Pinpoint the cell where the given text exists, returning its (X, Y) midpoint coordinate. 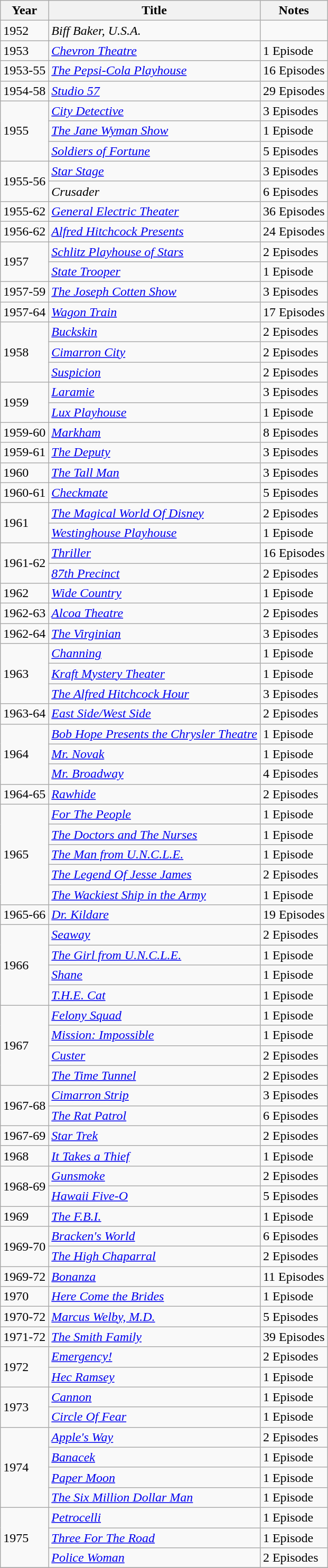
1953 (24, 51)
The Deputy (154, 452)
The Smith Family (154, 1337)
Cimarron City (154, 352)
Markham (154, 432)
1968-69 (24, 1186)
Bonanza (154, 1277)
1964 (24, 754)
Hawaii Five-O (154, 1196)
1970 (24, 1297)
It Takes a Thief (154, 1156)
1954-58 (24, 91)
Emergency! (154, 1357)
Buckskin (154, 332)
The Pepsi-Cola Playhouse (154, 71)
11 Episodes (294, 1277)
1971-72 (24, 1337)
The Tall Man (154, 473)
Bob Hope Presents the Chrysler Theatre (154, 734)
For The People (154, 814)
Here Come the Brides (154, 1297)
Circle Of Fear (154, 1417)
1953-55 (24, 71)
1969 (24, 1216)
City Detective (154, 111)
1975 (24, 1537)
Wide Country (154, 593)
1952 (24, 31)
1965-66 (24, 915)
The Legend Of Jesse James (154, 874)
Seaway (154, 935)
Dr. Kildare (154, 915)
Lux Playhouse (154, 412)
Apple's Way (154, 1437)
East Side/West Side (154, 714)
1968 (24, 1156)
Biff Baker, U.S.A. (154, 31)
Three For The Road (154, 1538)
General Electric Theater (154, 211)
Paper Moon (154, 1477)
Star Stage (154, 171)
Laramie (154, 392)
1959-61 (24, 452)
Mr. Novak (154, 754)
Bracken's World (154, 1236)
24 Episodes (294, 231)
1960-61 (24, 493)
1957-64 (24, 312)
1955-56 (24, 181)
The F.B.I. (154, 1216)
Soldiers of Fortune (154, 151)
Hec Ramsey (154, 1377)
1967-68 (24, 1106)
Chevron Theatre (154, 51)
Studio 57 (154, 91)
Rawhide (154, 794)
Felony Squad (154, 1015)
The Alfred Hitchcock Hour (154, 694)
1969-72 (24, 1277)
1957-59 (24, 292)
The Time Tunnel (154, 1075)
Mr. Broadway (154, 774)
Westinghouse Playhouse (154, 533)
1970-72 (24, 1317)
Title (154, 11)
Alfred Hitchcock Presents (154, 231)
1963-64 (24, 714)
The Jane Wyman Show (154, 131)
8 Episodes (294, 432)
1956-62 (24, 231)
1962-64 (24, 634)
Custer (154, 1055)
1969-70 (24, 1246)
Alcoa Theatre (154, 613)
Wagon Train (154, 312)
The Magical World Of Disney (154, 513)
Checkmate (154, 493)
1955 (24, 131)
17 Episodes (294, 312)
Crusader (154, 191)
1973 (24, 1407)
1958 (24, 352)
The Virginian (154, 634)
1957 (24, 262)
1967-69 (24, 1136)
The Man from U.N.C.L.E. (154, 854)
The High Chaparral (154, 1257)
1974 (24, 1467)
The Six Million Dollar Man (154, 1497)
The Doctors and The Nurses (154, 834)
The Girl from U.N.C.L.E. (154, 955)
Police Woman (154, 1558)
The Wackiest Ship in the Army (154, 895)
The Rat Patrol (154, 1116)
Channing (154, 654)
1966 (24, 965)
1972 (24, 1367)
39 Episodes (294, 1337)
1967 (24, 1045)
1959-60 (24, 432)
Cannon (154, 1397)
36 Episodes (294, 211)
Kraft Mystery Theater (154, 674)
Shane (154, 975)
1962-63 (24, 613)
Schlitz Playhouse of Stars (154, 252)
1962 (24, 593)
1961 (24, 523)
1959 (24, 402)
4 Episodes (294, 774)
1955-62 (24, 211)
Notes (294, 11)
87th Precinct (154, 573)
Suspicion (154, 372)
Year (24, 11)
1960 (24, 473)
1964-65 (24, 794)
Banacek (154, 1457)
Mission: Impossible (154, 1035)
Gunsmoke (154, 1176)
Cimarron Strip (154, 1095)
T.H.E. Cat (154, 995)
The Joseph Cotten Show (154, 292)
29 Episodes (294, 91)
Petrocelli (154, 1517)
19 Episodes (294, 915)
Thriller (154, 553)
Star Trek (154, 1136)
State Trooper (154, 272)
1961-62 (24, 563)
1965 (24, 854)
Marcus Welby, M.D. (154, 1317)
1963 (24, 674)
